Provide the [x, y] coordinate of the cell's center where the given text is located.  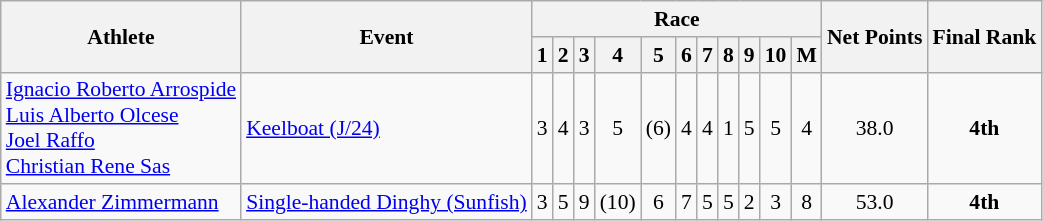
(10) [618, 203]
Alexander Zimmermann [121, 203]
M [806, 55]
Athlete [121, 36]
10 [776, 55]
Keelboat (J/24) [386, 128]
38.0 [874, 128]
Net Points [874, 36]
(6) [658, 128]
Event [386, 36]
Single-handed Dinghy (Sunfish) [386, 203]
Ignacio Roberto ArrospideLuis Alberto OlceseJoel RaffoChristian Rene Sas [121, 128]
Final Rank [984, 36]
Race [677, 19]
53.0 [874, 203]
